Determine the [x, y] coordinate at the center of the cell enclosing the given text.  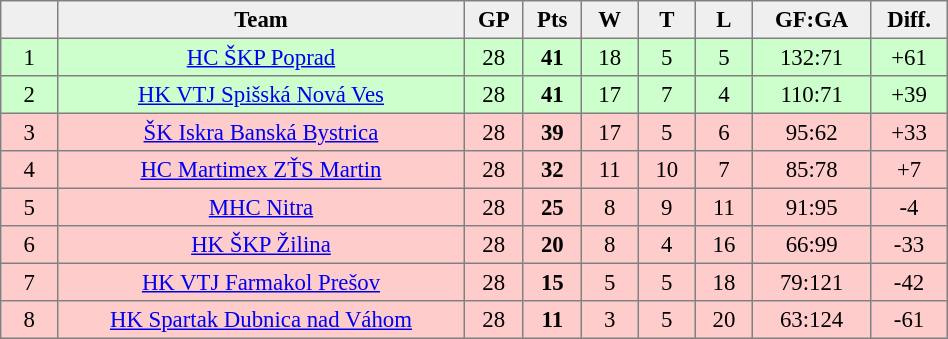
25 [552, 207]
MHC Nitra [261, 207]
+33 [909, 132]
Pts [552, 20]
+61 [909, 57]
+7 [909, 170]
9 [666, 207]
Diff. [909, 20]
W [610, 20]
HK VTJ Farmakol Prešov [261, 282]
110:71 [811, 95]
2 [30, 95]
HC Martimex ZŤS Martin [261, 170]
GP [494, 20]
GF:GA [811, 20]
+39 [909, 95]
132:71 [811, 57]
15 [552, 282]
L [724, 20]
T [666, 20]
95:62 [811, 132]
16 [724, 245]
1 [30, 57]
HK Spartak Dubnica nad Váhom [261, 320]
-33 [909, 245]
HK ŠKP Žilina [261, 245]
HK VTJ Spišská Nová Ves [261, 95]
66:99 [811, 245]
85:78 [811, 170]
32 [552, 170]
10 [666, 170]
Team [261, 20]
79:121 [811, 282]
-42 [909, 282]
ŠK Iskra Banská Bystrica [261, 132]
91:95 [811, 207]
HC ŠKP Poprad [261, 57]
-4 [909, 207]
-61 [909, 320]
63:124 [811, 320]
39 [552, 132]
